Capture the cell that displays the provided text and extract its (x, y) central coordinate. 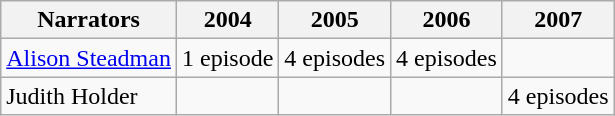
2007 (558, 20)
Narrators (89, 20)
Alison Steadman (89, 58)
2005 (335, 20)
1 episode (227, 58)
Judith Holder (89, 96)
2004 (227, 20)
2006 (447, 20)
